Return (x, y) of the center of cell containing provided text 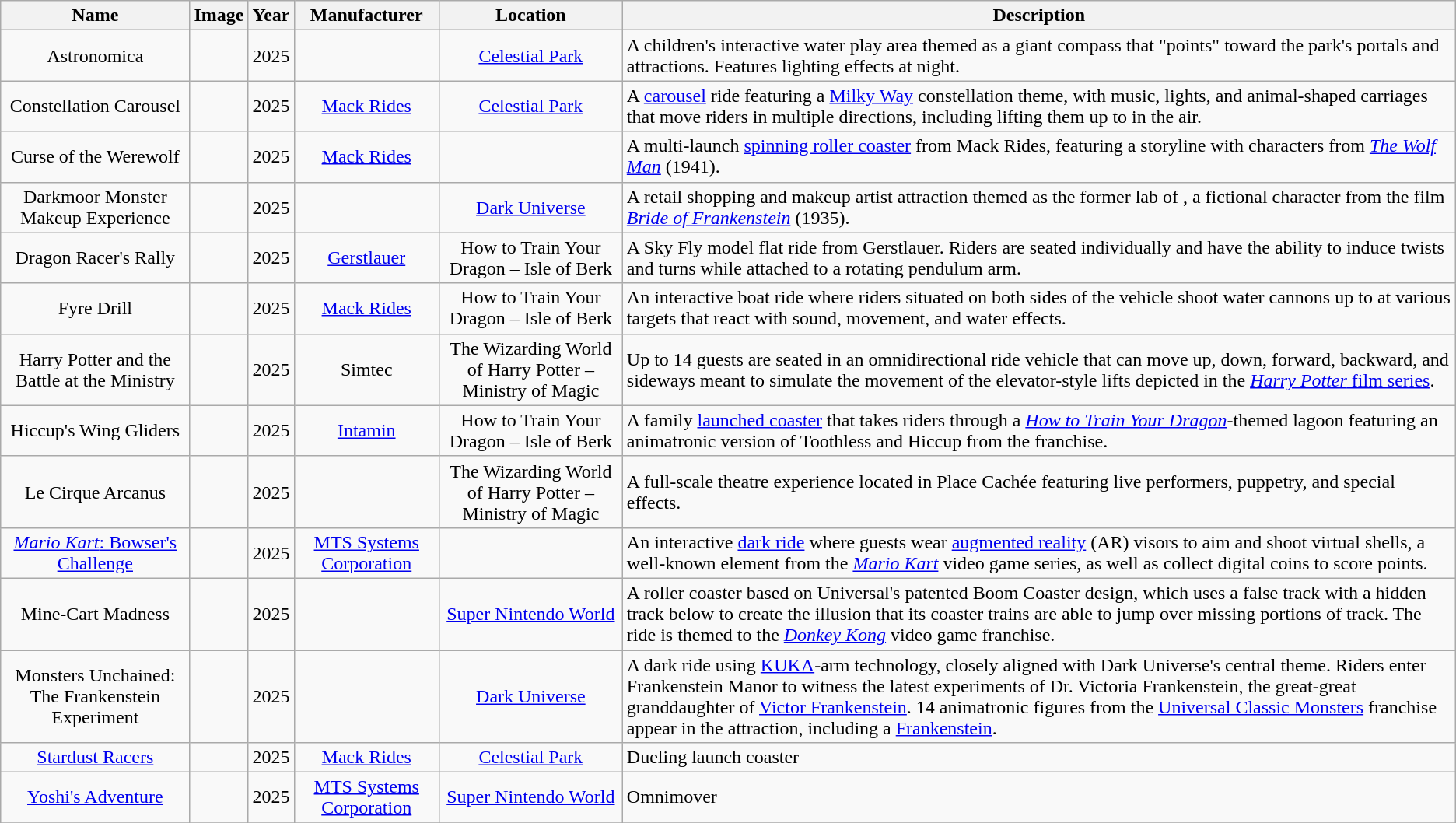
Dueling launch coaster (1039, 758)
Yoshi's Adventure (95, 798)
Location (530, 16)
Image (219, 16)
Monsters Unchained: The Frankenstein Experiment (95, 697)
Fyre Drill (95, 308)
Omnimover (1039, 798)
Simtec (366, 369)
Constellation Carousel (95, 106)
A full-scale theatre experience located in Place Cachée featuring live performers, puppetry, and special effects. (1039, 492)
A retail shopping and makeup artist attraction themed as the former lab of , a fictional character from the film Bride of Frankenstein (1935). (1039, 207)
Mario Kart: Bowser's Challenge (95, 552)
Gerstlauer (366, 258)
Curse of the Werewolf (95, 157)
Year (271, 16)
Hiccup's Wing Gliders (95, 431)
Description (1039, 16)
Harry Potter and the Battle at the Ministry (95, 369)
Darkmoor Monster Makeup Experience (95, 207)
Name (95, 16)
Mine-Cart Madness (95, 614)
Astronomica (95, 56)
A multi-launch spinning roller coaster from Mack Rides, featuring a storyline with characters from The Wolf Man (1941). (1039, 157)
Manufacturer (366, 16)
Intamin (366, 431)
Dragon Racer's Rally (95, 258)
Stardust Racers (95, 758)
Le Cirque Arcanus (95, 492)
